From the cell containing the given text, extract its center point as [X, Y] coordinate. 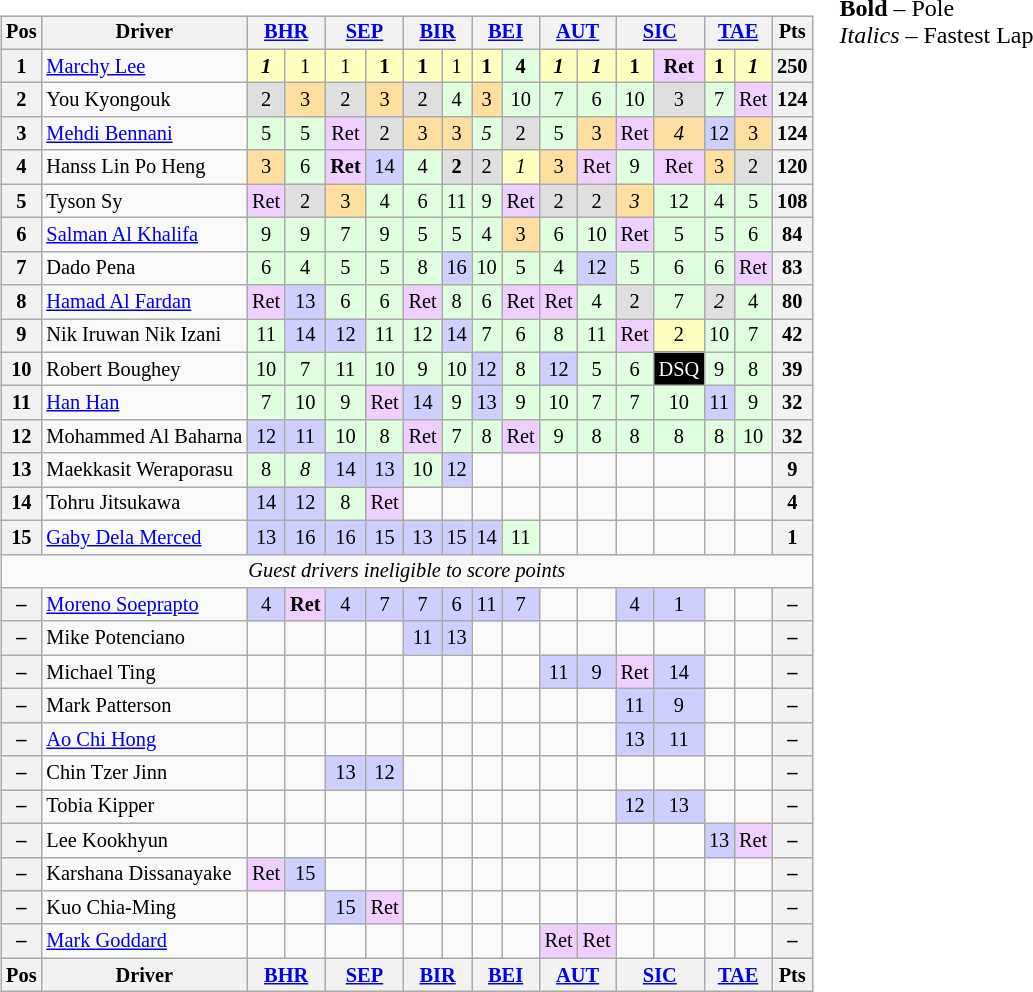
108 [792, 201]
You Kyongouk [144, 100]
Nik Iruwan Nik Izani [144, 336]
250 [792, 66]
Mark Goddard [144, 941]
Chin Tzer Jinn [144, 773]
Gaby Dela Merced [144, 537]
Mohammed Al Baharna [144, 437]
Marchy Lee [144, 66]
DSQ [679, 369]
Maekkasit Weraporasu [144, 470]
Mehdi Bennani [144, 134]
Michael Ting [144, 672]
39 [792, 369]
Lee Kookhyun [144, 840]
Tohru Jitsukawa [144, 504]
Dado Pena [144, 268]
Guest drivers ineligible to score points [406, 571]
Moreno Soeprapto [144, 605]
Han Han [144, 403]
Hamad Al Fardan [144, 302]
Mike Potenciano [144, 638]
Tobia Kipper [144, 807]
80 [792, 302]
Hanss Lin Po Heng [144, 167]
42 [792, 336]
84 [792, 235]
Ao Chi Hong [144, 739]
83 [792, 268]
Salman Al Khalifa [144, 235]
120 [792, 167]
Mark Patterson [144, 706]
Kuo Chia-Ming [144, 908]
Tyson Sy [144, 201]
Karshana Dissanayake [144, 874]
Robert Boughey [144, 369]
